Extract the (X, Y) coordinate from the center of the cell holding the provided text.  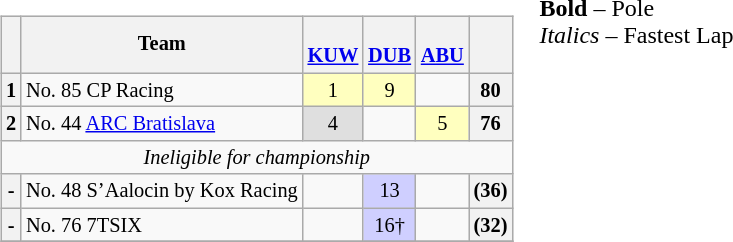
(36) (491, 191)
(32) (491, 225)
No. 48 S’Aalocin by Kox Racing (162, 191)
No. 44 ARC Bratislava (162, 124)
16† (390, 225)
ABU (442, 45)
4 (334, 124)
No. 85 CP Racing (162, 90)
80 (491, 90)
No. 76 7TSIX (162, 225)
13 (390, 191)
KUW (334, 45)
Team (162, 45)
DUB (390, 45)
Ineligible for championship (256, 158)
76 (491, 124)
5 (442, 124)
2 (11, 124)
9 (390, 90)
